Return the (x, y) coordinate for the center point of the cell that contains the specified text.  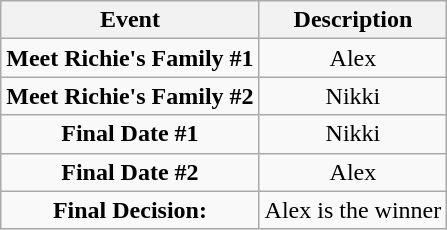
Event (130, 20)
Description (353, 20)
Meet Richie's Family #2 (130, 96)
Final Decision: (130, 210)
Alex is the winner (353, 210)
Final Date #1 (130, 134)
Meet Richie's Family #1 (130, 58)
Final Date #2 (130, 172)
